Provide the (X, Y) coordinate of the cell's center where the given text is located.  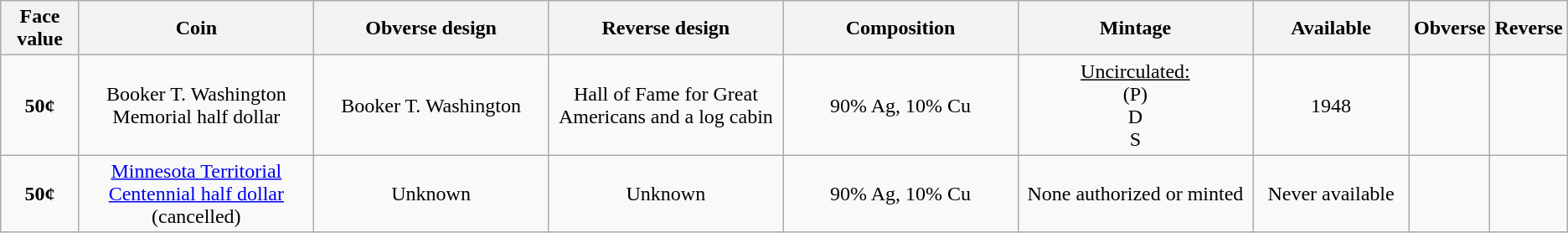
Booker T. Washington Memorial half dollar (196, 106)
Minnesota Territorial Centennial half dollar(cancelled) (196, 194)
None authorized or minted (1135, 194)
Composition (900, 28)
Never available (1332, 194)
Reverse design (666, 28)
Hall of Fame for Great Americans and a log cabin (666, 106)
Available (1332, 28)
Booker T. Washington (431, 106)
Uncirculated: (P) D S (1135, 106)
Obverse design (431, 28)
Mintage (1135, 28)
1948 (1332, 106)
Obverse (1450, 28)
Reverse (1529, 28)
Face value (40, 28)
Coin (196, 28)
